Output the [X, Y] coordinate of the center of the cell containing the given text.  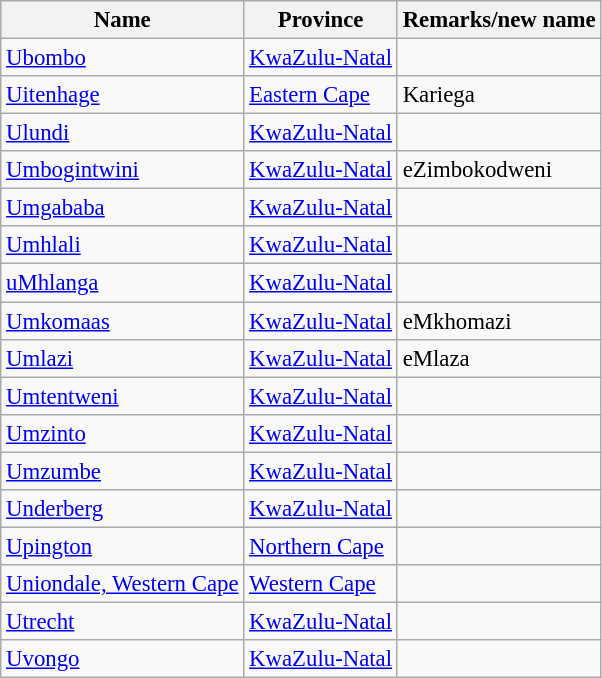
Umtentweni [122, 396]
Uitenhage [122, 95]
Umkomaas [122, 321]
eMkhomazi [499, 321]
Ubombo [122, 58]
Umgababa [122, 208]
eZimbokodweni [499, 170]
Northern Cape [321, 546]
Kariega [499, 95]
Province [321, 20]
Ulundi [122, 133]
Name [122, 20]
Umzumbe [122, 471]
Umbogintwini [122, 170]
Umhlali [122, 245]
Uvongo [122, 659]
Underberg [122, 509]
Umzinto [122, 433]
Remarks/new name [499, 20]
Umlazi [122, 358]
uMhlanga [122, 283]
Western Cape [321, 584]
Uniondale, Western Cape [122, 584]
Eastern Cape [321, 95]
Upington [122, 546]
Utrecht [122, 621]
eMlaza [499, 358]
